Determine the [X, Y] coordinate at the center of the cell enclosing the given text.  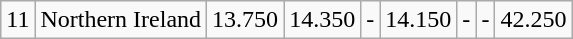
14.150 [418, 20]
14.350 [322, 20]
42.250 [534, 20]
13.750 [246, 20]
Northern Ireland [121, 20]
11 [18, 20]
